Return [x, y] of the center of cell containing provided text 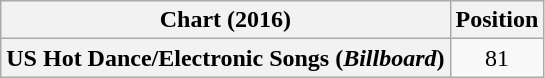
Chart (2016) [226, 20]
81 [497, 58]
US Hot Dance/Electronic Songs (Billboard) [226, 58]
Position [497, 20]
